Find where the given text appears and provide that cell's center as (X, Y) coordinate. 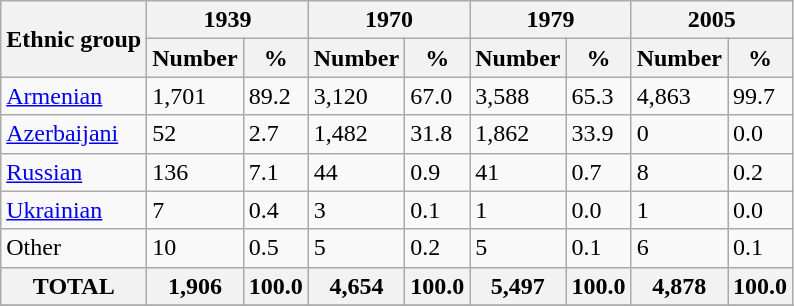
3,588 (518, 96)
1979 (550, 20)
1939 (228, 20)
44 (356, 172)
2005 (712, 20)
0.9 (438, 172)
Ukrainian (74, 210)
0.5 (276, 248)
7 (195, 210)
67.0 (438, 96)
Armenian (74, 96)
52 (195, 134)
4,863 (679, 96)
89.2 (276, 96)
0 (679, 134)
8 (679, 172)
4,878 (679, 286)
31.8 (438, 134)
0.4 (276, 210)
99.7 (760, 96)
41 (518, 172)
136 (195, 172)
7.1 (276, 172)
1,482 (356, 134)
Russian (74, 172)
1,906 (195, 286)
33.9 (598, 134)
Other (74, 248)
10 (195, 248)
TOTAL (74, 286)
2.7 (276, 134)
4,654 (356, 286)
1,862 (518, 134)
Azerbaijani (74, 134)
5,497 (518, 286)
1970 (388, 20)
Ethnic group (74, 39)
1,701 (195, 96)
3 (356, 210)
0.7 (598, 172)
65.3 (598, 96)
6 (679, 248)
3,120 (356, 96)
